Provide the [x, y] coordinate of the cell's center where the given text is located.  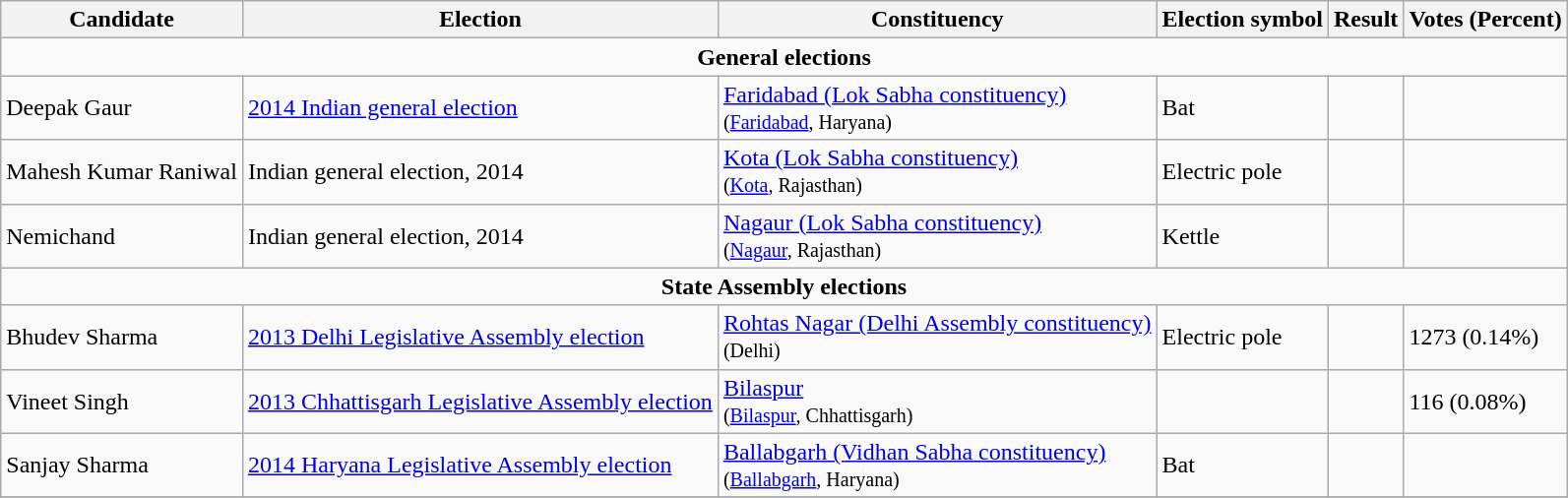
2013 Delhi Legislative Assembly election [480, 337]
Bhudev Sharma [122, 337]
General elections [784, 57]
Vineet Singh [122, 402]
State Assembly elections [784, 286]
Election [480, 20]
Rohtas Nagar (Delhi Assembly constituency) (Delhi) [937, 337]
Sanjay Sharma [122, 465]
Deepak Gaur [122, 108]
Ballabgarh (Vidhan Sabha constituency) (Ballabgarh, Haryana) [937, 465]
Election symbol [1242, 20]
Nemichand [122, 236]
Kettle [1242, 236]
2013 Chhattisgarh Legislative Assembly election [480, 402]
Mahesh Kumar Raniwal [122, 171]
Kota (Lok Sabha constituency) (Kota, Rajasthan) [937, 171]
2014 Indian general election [480, 108]
2014 Haryana Legislative Assembly election [480, 465]
Nagaur (Lok Sabha constituency) (Nagaur, Rajasthan) [937, 236]
Constituency [937, 20]
1273 (0.14%) [1485, 337]
Bilaspur(Bilaspur, Chhattisgarh) [937, 402]
Faridabad (Lok Sabha constituency) (Faridabad, Haryana) [937, 108]
116 (0.08%) [1485, 402]
Candidate [122, 20]
Votes (Percent) [1485, 20]
Result [1365, 20]
